Capture the cell that displays the provided text and extract its [X, Y] central coordinate. 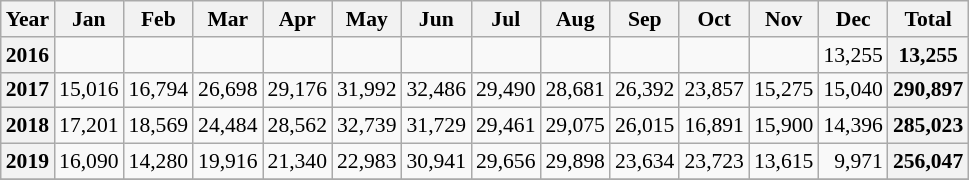
29,656 [506, 162]
Oct [714, 19]
21,340 [298, 162]
Nov [784, 19]
22,983 [366, 162]
26,698 [228, 90]
Sep [644, 19]
Jan [88, 19]
30,941 [436, 162]
Aug [574, 19]
Jun [436, 19]
2018 [28, 126]
16,090 [88, 162]
29,461 [506, 126]
290,897 [928, 90]
Year [28, 19]
15,040 [852, 90]
14,396 [852, 126]
2017 [28, 90]
23,634 [644, 162]
29,075 [574, 126]
32,486 [436, 90]
15,900 [784, 126]
15,016 [88, 90]
29,176 [298, 90]
17,201 [88, 126]
Mar [228, 19]
9,971 [852, 162]
29,490 [506, 90]
13,615 [784, 162]
Jul [506, 19]
28,562 [298, 126]
23,857 [714, 90]
31,729 [436, 126]
18,569 [158, 126]
29,898 [574, 162]
19,916 [228, 162]
Dec [852, 19]
Apr [298, 19]
26,015 [644, 126]
32,739 [366, 126]
16,891 [714, 126]
Total [928, 19]
2016 [28, 55]
26,392 [644, 90]
23,723 [714, 162]
Feb [158, 19]
14,280 [158, 162]
15,275 [784, 90]
31,992 [366, 90]
May [366, 19]
2019 [28, 162]
28,681 [574, 90]
24,484 [228, 126]
16,794 [158, 90]
285,023 [928, 126]
256,047 [928, 162]
